Identify which cell holds the provided text, then report its [X, Y] central coordinate. 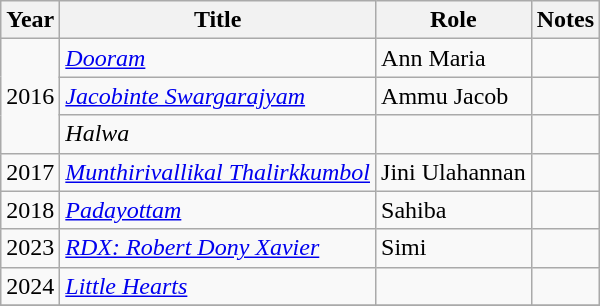
Ann Maria [454, 58]
2018 [30, 210]
Role [454, 20]
Notes [565, 20]
Little Hearts [218, 286]
2023 [30, 248]
Title [218, 20]
Halwa [218, 134]
2016 [30, 96]
Jini Ulahannan [454, 172]
Jacobinte Swargarajyam [218, 96]
2017 [30, 172]
Simi [454, 248]
RDX: Robert Dony Xavier [218, 248]
Ammu Jacob [454, 96]
Munthirivallikal Thalirkkumbol [218, 172]
2024 [30, 286]
Dooram [218, 58]
Padayottam [218, 210]
Year [30, 20]
Sahiba [454, 210]
